Return the [X, Y] coordinate for the center point of the cell that contains the specified text.  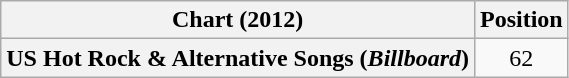
Chart (2012) [238, 20]
62 [521, 58]
Position [521, 20]
US Hot Rock & Alternative Songs (Billboard) [238, 58]
